Extract the (x, y) coordinate from the center of the cell holding the provided text.  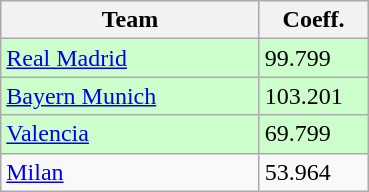
69.799 (314, 134)
Coeff. (314, 20)
99.799 (314, 58)
Milan (130, 172)
Bayern Munich (130, 96)
53.964 (314, 172)
103.201 (314, 96)
Team (130, 20)
Real Madrid (130, 58)
Valencia (130, 134)
